Extract the (x, y) coordinate from the center of the cell holding the provided text.  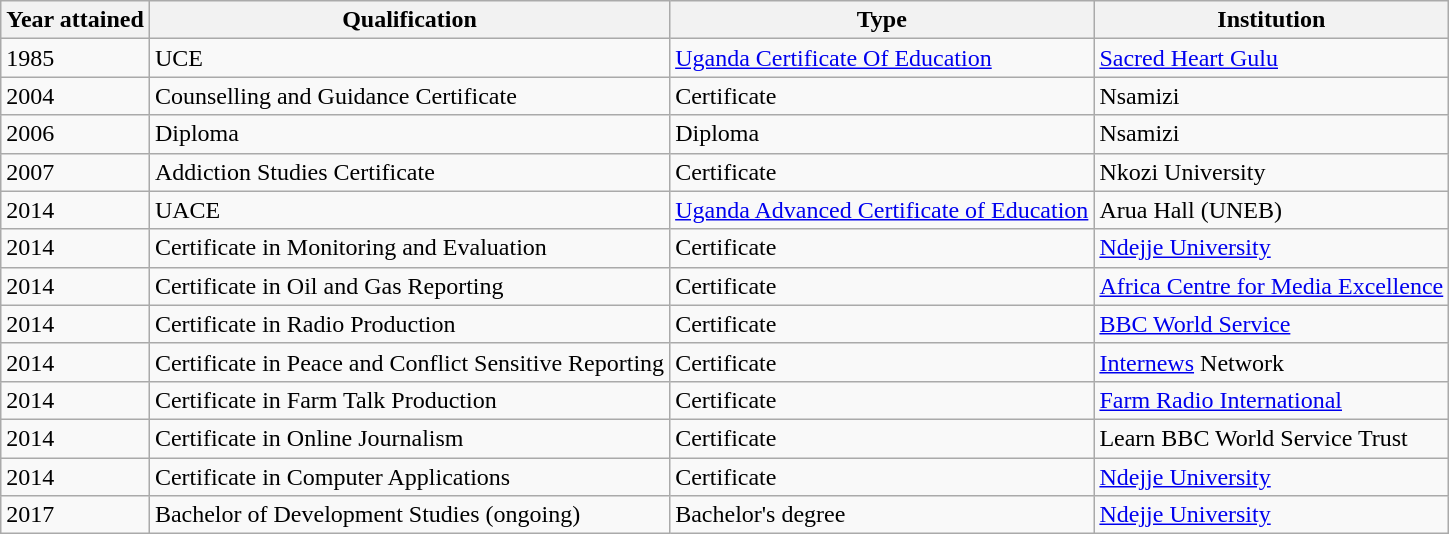
UACE (409, 210)
Sacred Heart Gulu (1272, 58)
Uganda Certificate Of Education (882, 58)
Institution (1272, 20)
Addiction Studies Certificate (409, 172)
Certificate in Computer Applications (409, 477)
Year attained (76, 20)
Uganda Advanced Certificate of Education (882, 210)
Certificate in Peace and Conflict Sensitive Reporting (409, 362)
Nkozi University (1272, 172)
1985 (76, 58)
Bachelor of Development Studies (ongoing) (409, 515)
Farm Radio International (1272, 400)
2006 (76, 134)
Bachelor's degree (882, 515)
UCE (409, 58)
Certificate in Online Journalism (409, 438)
Internews Network (1272, 362)
BBC World Service (1272, 324)
Arua Hall (UNEB) (1272, 210)
Certificate in Farm Talk Production (409, 400)
Qualification (409, 20)
Certificate in Radio Production (409, 324)
Learn BBC World Service Trust (1272, 438)
Type (882, 20)
Certificate in Monitoring and Evaluation (409, 248)
Africa Centre for Media Excellence (1272, 286)
2007 (76, 172)
2017 (76, 515)
Counselling and Guidance Certificate (409, 96)
Certificate in Oil and Gas Reporting (409, 286)
2004 (76, 96)
